Determine the (x, y) coordinate at the center of the cell enclosing the given text.  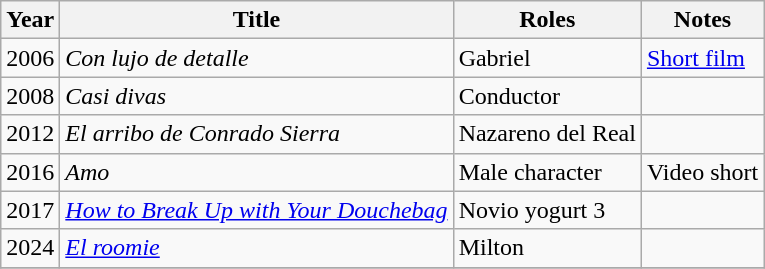
Casi divas (256, 96)
How to Break Up with Your Douchebag (256, 210)
2006 (30, 58)
Amo (256, 172)
2024 (30, 248)
Novio yogurt 3 (547, 210)
Notes (702, 20)
Video short (702, 172)
2017 (30, 210)
Con lujo de detalle (256, 58)
Short film (702, 58)
El arribo de Conrado Sierra (256, 134)
Title (256, 20)
Gabriel (547, 58)
Milton (547, 248)
Male character (547, 172)
2012 (30, 134)
2016 (30, 172)
El roomie (256, 248)
Year (30, 20)
Conductor (547, 96)
2008 (30, 96)
Nazareno del Real (547, 134)
Roles (547, 20)
